Locate the cell with the specified text and output its (x, y) center coordinate. 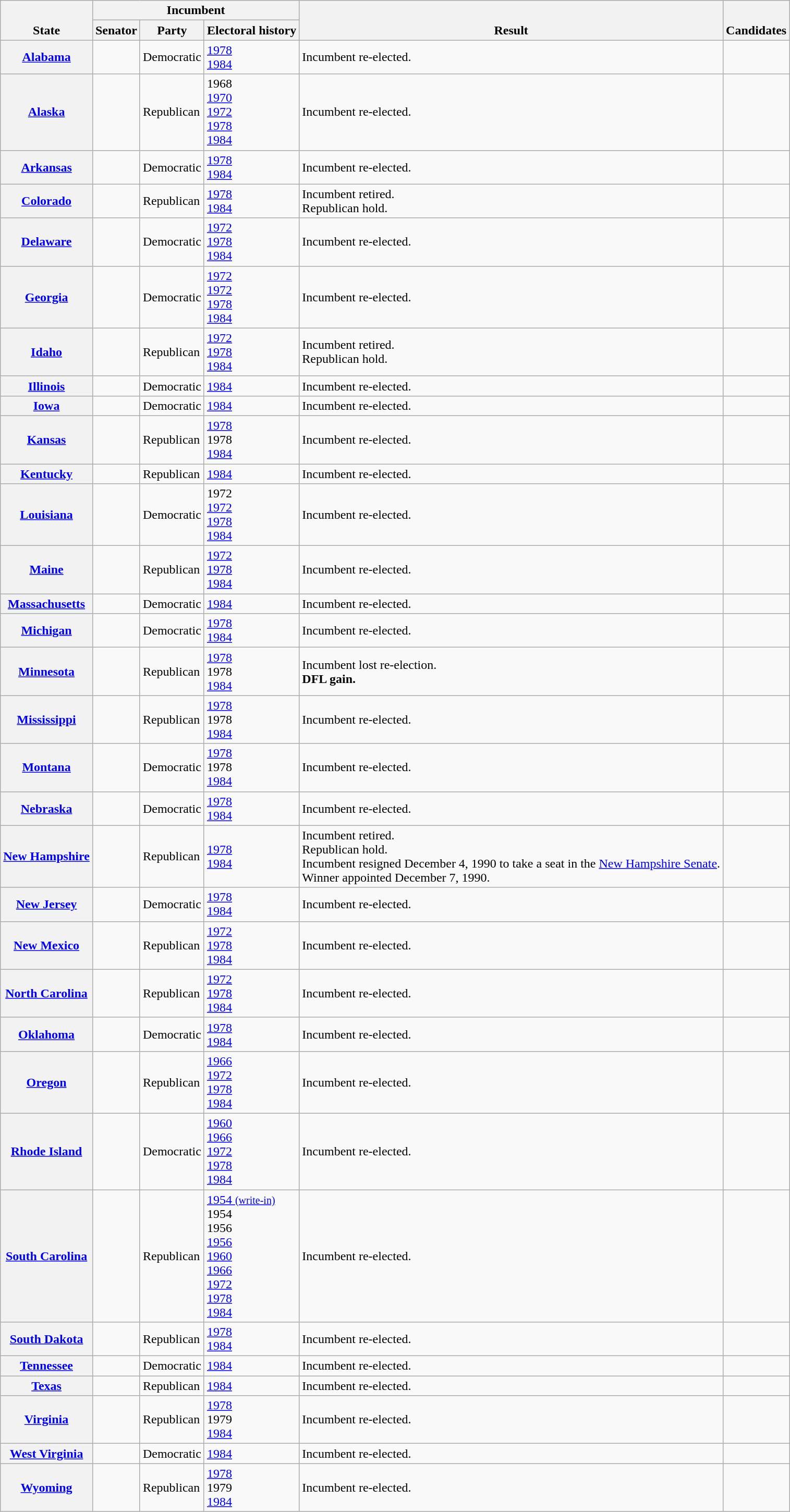
Alabama (47, 57)
North Carolina (47, 993)
New Jersey (47, 904)
State (47, 20)
Michigan (47, 631)
Wyoming (47, 1487)
Rhode Island (47, 1151)
New Hampshire (47, 856)
1966197219781984 (251, 1082)
Nebraska (47, 808)
Louisiana (47, 515)
1968 1970197219781984 (251, 112)
Arkansas (47, 167)
Iowa (47, 406)
Senator (116, 30)
Incumbent retired.Republican hold.Incumbent resigned December 4, 1990 to take a seat in the New Hampshire Senate.Winner appointed December 7, 1990. (511, 856)
Montana (47, 767)
Oklahoma (47, 1034)
Incumbent lost re-election.DFL gain. (511, 672)
Tennessee (47, 1366)
Candidates (756, 20)
Alaska (47, 112)
Massachusetts (47, 604)
Maine (47, 570)
Georgia (47, 297)
West Virginia (47, 1454)
Electoral history (251, 30)
Oregon (47, 1082)
Party (172, 30)
Mississippi (47, 720)
South Dakota (47, 1339)
Kansas (47, 440)
Illinois (47, 386)
New Mexico (47, 945)
Minnesota (47, 672)
Virginia (47, 1420)
1954 (write-in)1954 1956 1956 19601966197219781984 (251, 1256)
Texas (47, 1386)
Colorado (47, 201)
Delaware (47, 242)
Idaho (47, 352)
19601966197219781984 (251, 1151)
Incumbent (196, 10)
South Carolina (47, 1256)
Result (511, 20)
Kentucky (47, 474)
